Output the [X, Y] coordinate of the center of the cell containing the given text.  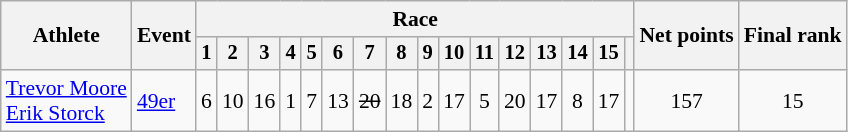
Net points [686, 36]
49er [164, 100]
3 [265, 54]
12 [515, 54]
157 [686, 100]
14 [577, 54]
Race [416, 19]
Event [164, 36]
Final rank [793, 36]
Athlete [66, 36]
11 [484, 54]
Trevor MooreErik Storck [66, 100]
4 [290, 54]
18 [402, 100]
9 [428, 54]
16 [265, 100]
